From the cell containing the given text, extract its center point as [X, Y] coordinate. 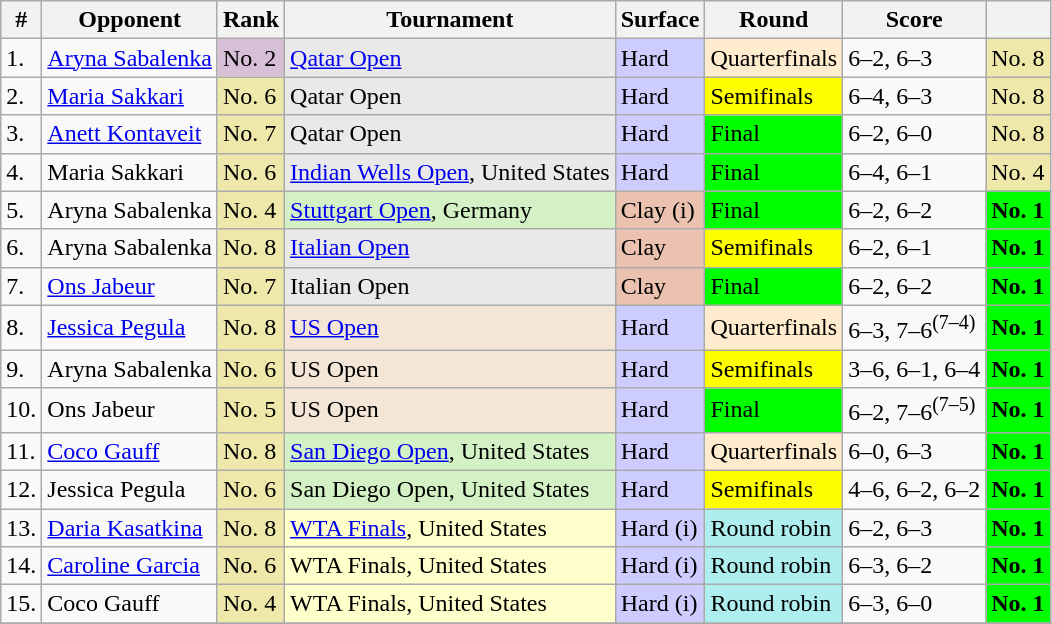
6–4, 6–3 [914, 96]
4–6, 6–2, 6–2 [914, 489]
Round [774, 20]
Clay (i) [660, 210]
15. [22, 604]
5. [22, 210]
6–2, 6–1 [914, 248]
Daria Kasatkina [130, 528]
No. 5 [250, 410]
Rank [250, 20]
6–2, 6–0 [914, 134]
Opponent [130, 20]
12. [22, 489]
Anett Kontaveit [130, 134]
9. [22, 369]
# [22, 20]
6. [22, 248]
No. 2 [250, 58]
14. [22, 566]
2. [22, 96]
6–3, 7–6(7–4) [914, 328]
Indian Wells Open, United States [450, 172]
6–4, 6–1 [914, 172]
6–3, 6–0 [914, 604]
6–0, 6–3 [914, 451]
8. [22, 328]
6–2, 7–6(7–5) [914, 410]
Score [914, 20]
3–6, 6–1, 6–4 [914, 369]
Stuttgart Open, Germany [450, 210]
10. [22, 410]
Surface [660, 20]
13. [22, 528]
Caroline Garcia [130, 566]
7. [22, 286]
Tournament [450, 20]
11. [22, 451]
6–3, 6–2 [914, 566]
4. [22, 172]
1. [22, 58]
3. [22, 134]
